Capture the cell that displays the provided text and extract its [X, Y] central coordinate. 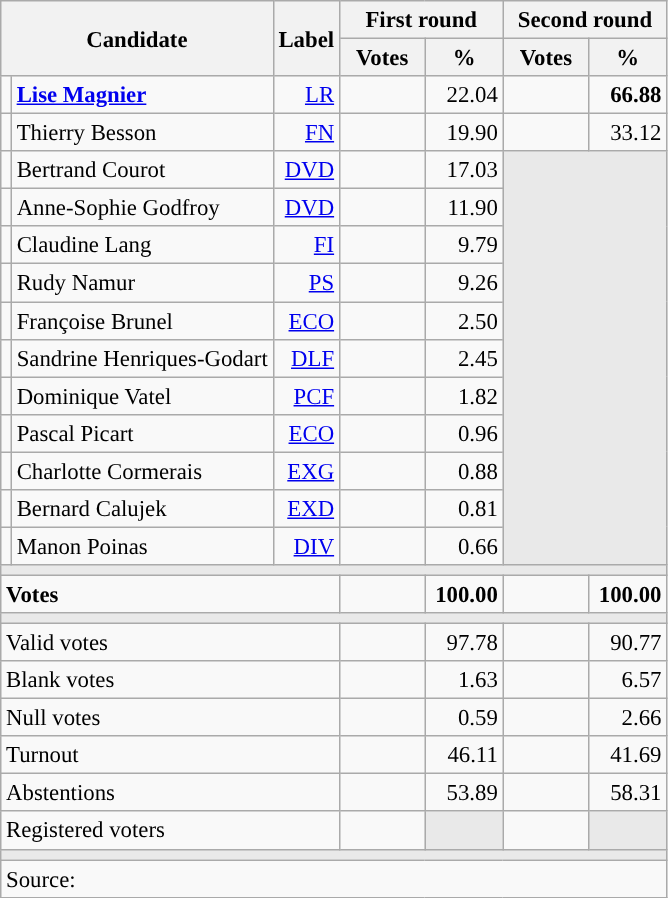
9.79 [464, 245]
Turnout [170, 755]
Claudine Lang [142, 245]
Rudy Namur [142, 283]
Candidate [137, 38]
2.66 [628, 718]
Sandrine Henriques-Godart [142, 358]
97.78 [464, 643]
FI [306, 245]
Valid votes [170, 643]
Bernard Calujek [142, 509]
Charlotte Cormerais [142, 471]
LR [306, 95]
DLF [306, 358]
DIV [306, 546]
17.03 [464, 170]
1.63 [464, 680]
Blank votes [170, 680]
First round [421, 20]
Françoise Brunel [142, 321]
Label [306, 38]
90.77 [628, 643]
Anne-Sophie Godfroy [142, 208]
19.90 [464, 133]
EXG [306, 471]
Manon Poinas [142, 546]
22.04 [464, 95]
1.82 [464, 396]
PS [306, 283]
Lise Magnier [142, 95]
58.31 [628, 793]
Second round [585, 20]
53.89 [464, 793]
Pascal Picart [142, 433]
6.57 [628, 680]
EXD [306, 509]
0.88 [464, 471]
PCF [306, 396]
0.81 [464, 509]
Dominique Vatel [142, 396]
FN [306, 133]
46.11 [464, 755]
9.26 [464, 283]
Registered voters [170, 831]
2.45 [464, 358]
11.90 [464, 208]
Thierry Besson [142, 133]
2.50 [464, 321]
0.66 [464, 546]
66.88 [628, 95]
33.12 [628, 133]
Null votes [170, 718]
0.59 [464, 718]
41.69 [628, 755]
Abstentions [170, 793]
Bertrand Courot [142, 170]
Source: [334, 879]
0.96 [464, 433]
